Capture the cell that displays the provided text and extract its (x, y) central coordinate. 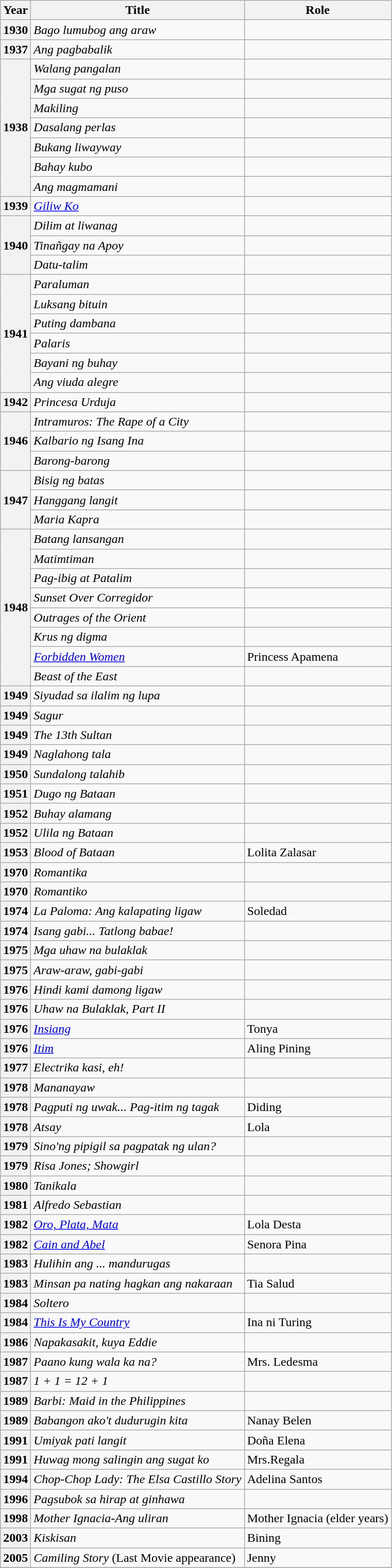
Uhaw na Bulaklak, Part II (138, 1009)
Batang lansangan (138, 539)
Barong-barong (138, 461)
Makiling (138, 108)
Ang magmamani (138, 186)
Senora Pina (317, 1244)
1996 (15, 1499)
Lolita Zalasar (317, 852)
1938 (15, 128)
Adelina Santos (317, 1479)
Princess Apamena (317, 657)
1937 (15, 49)
Mga uhaw na bulaklak (138, 950)
Romantika (138, 872)
Naglahong tala (138, 754)
Lola Desta (317, 1225)
Sagur (138, 715)
Bukang liwayway (138, 147)
Romantiko (138, 892)
1 + 1 = 12 + 1 (138, 1381)
Sundalong talahib (138, 774)
Mga sugat ng puso (138, 89)
Itim (138, 1048)
Puting dambana (138, 324)
Kiskisan (138, 1538)
Mrs. Ledesma (317, 1362)
Ang pagbabalik (138, 49)
Buhay alamang (138, 813)
Bayani ng buhay (138, 363)
1946 (15, 441)
Huwag mong salingin ang sugat ko (138, 1459)
1940 (15, 245)
Bining (317, 1538)
Araw-araw, gabi-gabi (138, 970)
1953 (15, 852)
Isang gabi... Tatlong babae! (138, 931)
Alfredo Sebastian (138, 1205)
Barbi: Maid in the Philippines (138, 1401)
1941 (15, 333)
Mrs.Regala (317, 1459)
Matimtiman (138, 558)
Mananayaw (138, 1087)
La Paloma: Ang kalapating ligaw (138, 911)
Doña Elena (317, 1440)
1980 (15, 1185)
Hanggang langit (138, 500)
2003 (15, 1538)
Electrika kasi, eh! (138, 1068)
Paano kung wala ka na? (138, 1362)
Princesa Urduja (138, 402)
Blood of Bataan (138, 852)
Datu-talim (138, 265)
Tonya (317, 1029)
1948 (15, 607)
Soltero (138, 1303)
Role (317, 10)
This Is My Country (138, 1323)
1947 (15, 500)
Sunset Over Corregidor (138, 598)
Bago lumubog ang araw (138, 30)
Pagsubok sa hirap at ginhawa (138, 1499)
Babangon ako't dudurugin kita (138, 1420)
Tia Salud (317, 1283)
Risa Jones; Showgirl (138, 1166)
Sino'ng pipigil sa pagpatak ng ulan? (138, 1146)
Aling Pining (317, 1048)
Tinañgay na Apoy (138, 245)
Krus ng digma (138, 637)
Minsan pa nating hagkan ang nakaraan (138, 1283)
Maria Kapra (138, 519)
Pag-ibig at Patalim (138, 578)
Bisig ng batas (138, 480)
Intramuros: The Rape of a City (138, 421)
Insiang (138, 1029)
Ulila ng Bataan (138, 833)
1994 (15, 1479)
Camiling Story (Last Movie appearance) (138, 1558)
Mother Ignacia-Ang uliran (138, 1519)
1998 (15, 1519)
Luksang bituin (138, 304)
Chop-Chop Lady: The Elsa Castillo Story (138, 1479)
Palaris (138, 343)
1939 (15, 206)
Beast of the East (138, 676)
1942 (15, 402)
Ina ni Turing (317, 1323)
The 13th Sultan (138, 735)
1951 (15, 794)
2005 (15, 1558)
Cain and Abel (138, 1244)
Forbidden Women (138, 657)
Nanay Belen (317, 1420)
Napakasakit, kuya Eddie (138, 1342)
Giliw Ko (138, 206)
Tanikala (138, 1185)
1930 (15, 30)
Siyudad sa ilalim ng lupa (138, 696)
Paraluman (138, 285)
1981 (15, 1205)
Dasalang perlas (138, 128)
Soledad (317, 911)
Outrages of the Orient (138, 618)
Oro, Plata, Mata (138, 1225)
Jenny (317, 1558)
Ang viuda alegre (138, 382)
Dilim at liwanag (138, 225)
Atsay (138, 1126)
Diding (317, 1107)
Kalbario ng Isang Ina (138, 441)
1977 (15, 1068)
Mother Ignacia (elder years) (317, 1519)
Lola (317, 1126)
Bahay kubo (138, 167)
Year (15, 10)
Title (138, 10)
Walang pangalan (138, 69)
Dugo ng Bataan (138, 794)
Hulihin ang ... mandurugas (138, 1264)
Umiyak pati langit (138, 1440)
1950 (15, 774)
Pagputi ng uwak... Pag-itim ng tagak (138, 1107)
Hindi kami damong ligaw (138, 990)
1986 (15, 1342)
